Provide the [x, y] coordinate of the cell's center where the given text is located.  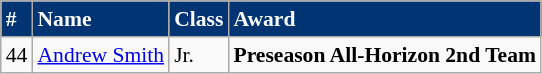
Andrew Smith [100, 55]
Award [384, 19]
# [17, 19]
Jr. [198, 55]
Class [198, 19]
Name [100, 19]
Preseason All-Horizon 2nd Team [384, 55]
44 [17, 55]
